For the text-containing cell, return its midpoint in [X, Y] coordinate format. 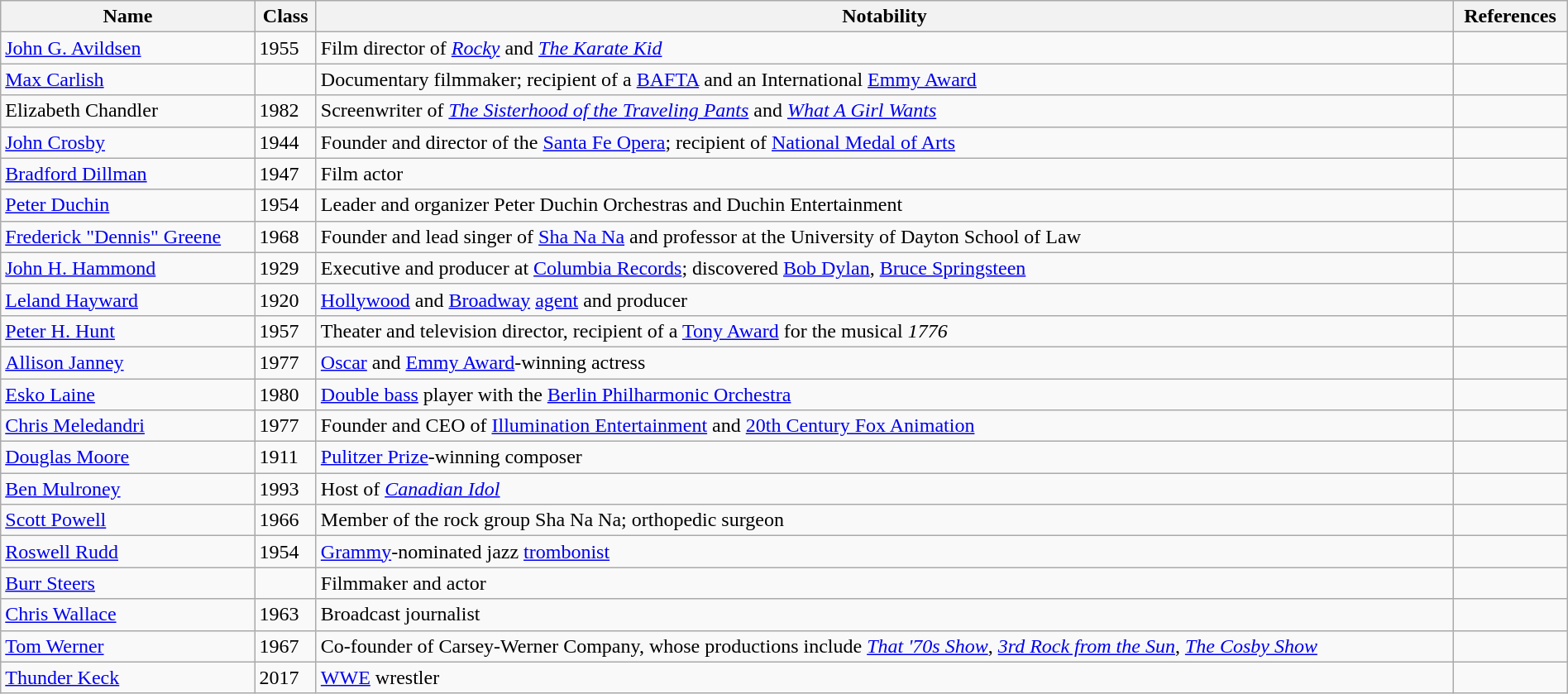
Pulitzer Prize-winning composer [884, 457]
Notability [884, 17]
Scott Powell [127, 520]
1963 [285, 615]
1947 [285, 174]
Founder and director of the Santa Fe Opera; recipient of National Medal of Arts [884, 142]
1920 [285, 299]
Bradford Dillman [127, 174]
Filmmaker and actor [884, 583]
Roswell Rudd [127, 552]
Elizabeth Chandler [127, 111]
1966 [285, 520]
1955 [285, 48]
John H. Hammond [127, 268]
Oscar and Emmy Award-winning actress [884, 362]
Chris Meledandri [127, 426]
Executive and producer at Columbia Records; discovered Bob Dylan, Bruce Springsteen [884, 268]
1980 [285, 395]
John Crosby [127, 142]
Thunder Keck [127, 677]
1967 [285, 646]
Burr Steers [127, 583]
Screenwriter of The Sisterhood of the Traveling Pants and What A Girl Wants [884, 111]
Name [127, 17]
Esko Laine [127, 395]
Ben Mulroney [127, 489]
1929 [285, 268]
1957 [285, 331]
Double bass player with the Berlin Philharmonic Orchestra [884, 395]
Grammy-nominated jazz trombonist [884, 552]
Documentary filmmaker; recipient of a BAFTA and an International Emmy Award [884, 79]
Peter H. Hunt [127, 331]
References [1510, 17]
Theater and television director, recipient of a Tony Award for the musical 1776 [884, 331]
Allison Janney [127, 362]
Member of the rock group Sha Na Na; orthopedic surgeon [884, 520]
Co-founder of Carsey-Werner Company, whose productions include That '70s Show, 3rd Rock from the Sun, The Cosby Show [884, 646]
1944 [285, 142]
1968 [285, 237]
2017 [285, 677]
Tom Werner [127, 646]
Founder and CEO of Illumination Entertainment and 20th Century Fox Animation [884, 426]
Hollywood and Broadway agent and producer [884, 299]
Chris Wallace [127, 615]
1993 [285, 489]
Host of Canadian Idol [884, 489]
Douglas Moore [127, 457]
Leland Hayward [127, 299]
Leader and organizer Peter Duchin Orchestras and Duchin Entertainment [884, 205]
Founder and lead singer of Sha Na Na and professor at the University of Dayton School of Law [884, 237]
Class [285, 17]
Peter Duchin [127, 205]
Frederick "Dennis" Greene [127, 237]
Broadcast journalist [884, 615]
John G. Avildsen [127, 48]
WWE wrestler [884, 677]
1982 [285, 111]
Max Carlish [127, 79]
Film director of Rocky and The Karate Kid [884, 48]
Film actor [884, 174]
1911 [285, 457]
